Identify which cell holds the provided text, then report its (x, y) central coordinate. 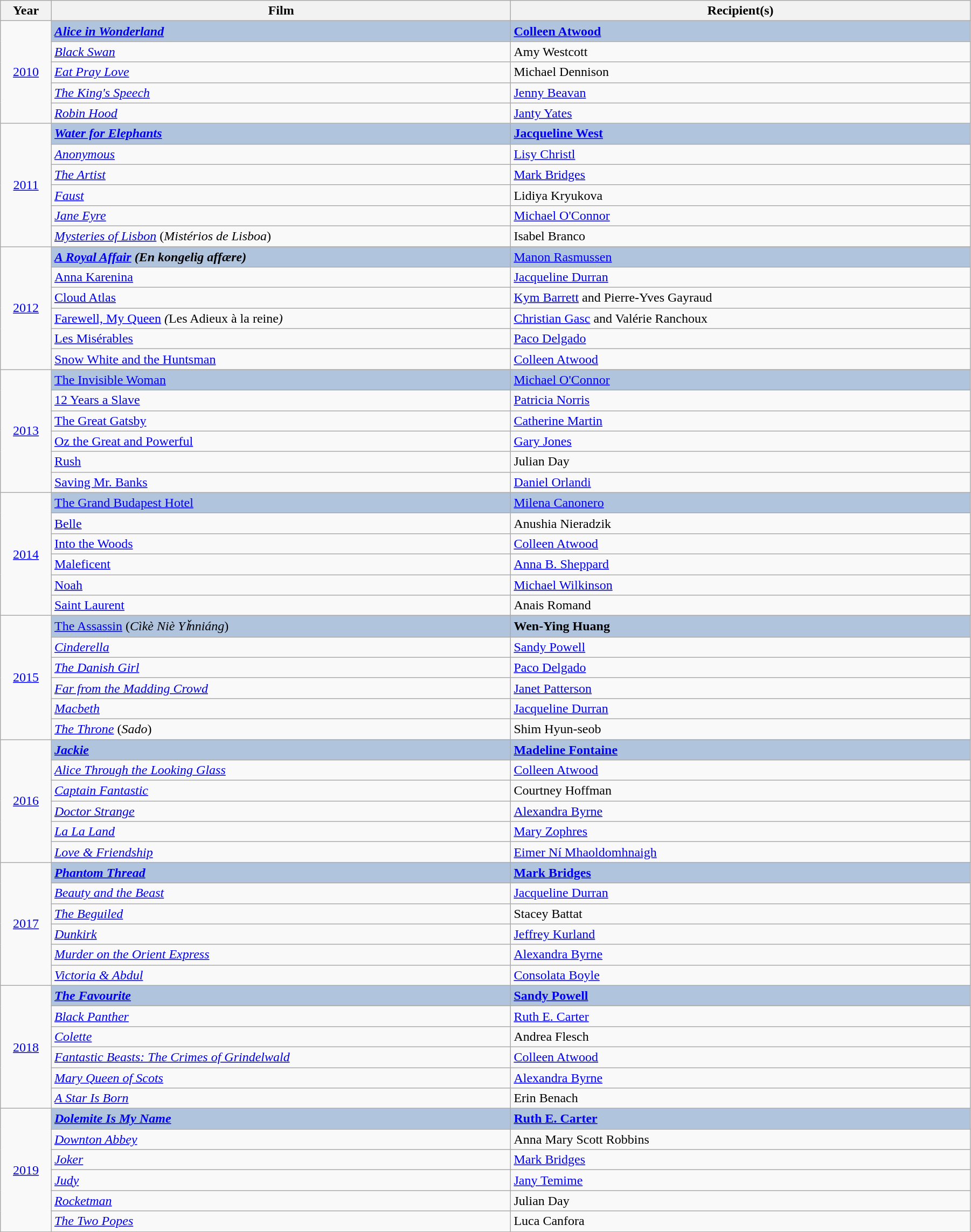
Film (281, 11)
Far from the Madding Crowd (281, 688)
Jenny Beavan (740, 93)
2015 (26, 678)
Kym Barrett and Pierre-Yves Gayraud (740, 298)
Farewell, My Queen (Les Adieux à la reine) (281, 318)
The Grand Budapest Hotel (281, 503)
Lisy Christl (740, 154)
The Favourite (281, 996)
2017 (26, 924)
Beauty and the Beast (281, 893)
Recipient(s) (740, 11)
Janty Yates (740, 113)
Jeffrey Kurland (740, 934)
Judy (281, 1180)
Doctor Strange (281, 811)
The Artist (281, 175)
Love & Friendship (281, 852)
Water for Elephants (281, 134)
Consolata Boyle (740, 975)
2012 (26, 308)
2014 (26, 554)
The Beguiled (281, 914)
Gary Jones (740, 441)
Wen-Ying Huang (740, 627)
Eat Pray Love (281, 72)
Captain Fantastic (281, 791)
A Royal Affair (En kongelig affære) (281, 257)
Victoria & Abdul (281, 975)
Anushia Nieradzik (740, 523)
Phantom Thread (281, 873)
12 Years a Slave (281, 400)
Faust (281, 195)
Year (26, 11)
Anais Romand (740, 605)
Dolemite Is My Name (281, 1119)
Murder on the Orient Express (281, 955)
Jacqueline West (740, 134)
The Two Popes (281, 1221)
Amy Westcott (740, 52)
Cinderella (281, 647)
A Star Is Born (281, 1098)
Anonymous (281, 154)
Manon Rasmussen (740, 257)
Anna Karenina (281, 277)
Luca Canfora (740, 1221)
The Invisible Woman (281, 380)
Saint Laurent (281, 605)
Milena Canonero (740, 503)
Les Misérables (281, 339)
La La Land (281, 832)
Alice Through the Looking Glass (281, 770)
Rush (281, 462)
The Assassin (Cìkè Niè Yǐnniáng) (281, 627)
Lidiya Kryukova (740, 195)
2018 (26, 1047)
Black Panther (281, 1016)
Dunkirk (281, 934)
Patricia Norris (740, 400)
Robin Hood (281, 113)
Maleficent (281, 564)
Michael Wilkinson (740, 584)
2011 (26, 185)
Mysteries of Lisbon (Mistérios de Lisboa) (281, 236)
Fantastic Beasts: The Crimes of Grindelwald (281, 1057)
Colette (281, 1036)
Madeline Fontaine (740, 749)
2016 (26, 801)
Stacey Battat (740, 914)
Daniel Orlandi (740, 482)
Christian Gasc and Valérie Ranchoux (740, 318)
Belle (281, 523)
The Great Gatsby (281, 421)
The Danish Girl (281, 667)
Anna Mary Scott Robbins (740, 1139)
Saving Mr. Banks (281, 482)
Jane Eyre (281, 215)
2010 (26, 72)
Noah (281, 584)
Andrea Flesch (740, 1036)
The Throne (Sado) (281, 729)
Rocketman (281, 1201)
Shim Hyun-seob (740, 729)
Oz the Great and Powerful (281, 441)
Isabel Branco (740, 236)
Into the Woods (281, 544)
Joker (281, 1160)
Janet Patterson (740, 688)
Macbeth (281, 708)
Eimer Ní Mhaoldomhnaigh (740, 852)
Jany Temime (740, 1180)
Mary Zophres (740, 832)
Jackie (281, 749)
The King's Speech (281, 93)
Black Swan (281, 52)
Michael Dennison (740, 72)
Courtney Hoffman (740, 791)
Anna B. Sheppard (740, 564)
Mary Queen of Scots (281, 1078)
Snow White and the Huntsman (281, 359)
2013 (26, 431)
Catherine Martin (740, 421)
2019 (26, 1170)
Downton Abbey (281, 1139)
Cloud Atlas (281, 298)
Erin Benach (740, 1098)
Alice in Wonderland (281, 31)
